From the cell containing the given text, extract its center point as (X, Y) coordinate. 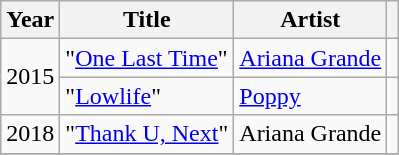
Year (30, 20)
Artist (310, 20)
2018 (30, 134)
"Thank U, Next" (147, 134)
"One Last Time" (147, 58)
"Lowlife" (147, 96)
Poppy (310, 96)
2015 (30, 77)
Title (147, 20)
